Output the (X, Y) coordinate of the center of the cell containing the given text.  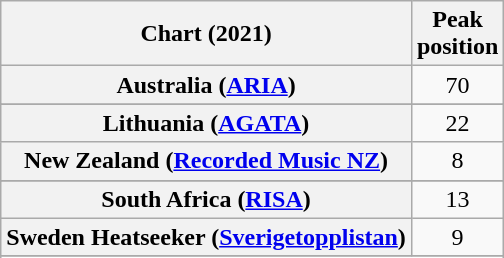
Australia (ARIA) (206, 85)
8 (457, 161)
22 (457, 123)
Lithuania (AGATA) (206, 123)
13 (457, 199)
Chart (2021) (206, 34)
Sweden Heatseeker (Sverigetopplistan) (206, 237)
9 (457, 237)
New Zealand (Recorded Music NZ) (206, 161)
South Africa (RISA) (206, 199)
Peakposition (457, 34)
70 (457, 85)
